Provide the (X, Y) coordinate of the cell's center where the given text is located.  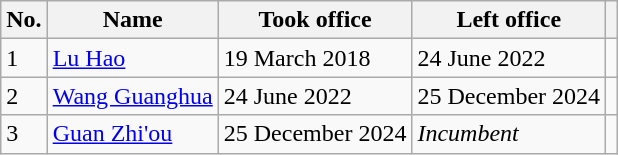
Incumbent (509, 134)
19 March 2018 (315, 58)
Took office (315, 20)
Name (132, 20)
1 (24, 58)
2 (24, 96)
Guan Zhi'ou (132, 134)
No. (24, 20)
Wang Guanghua (132, 96)
Lu Hao (132, 58)
3 (24, 134)
Left office (509, 20)
